Search for the cell housing the specified text and yield its [X, Y] center coordinate. 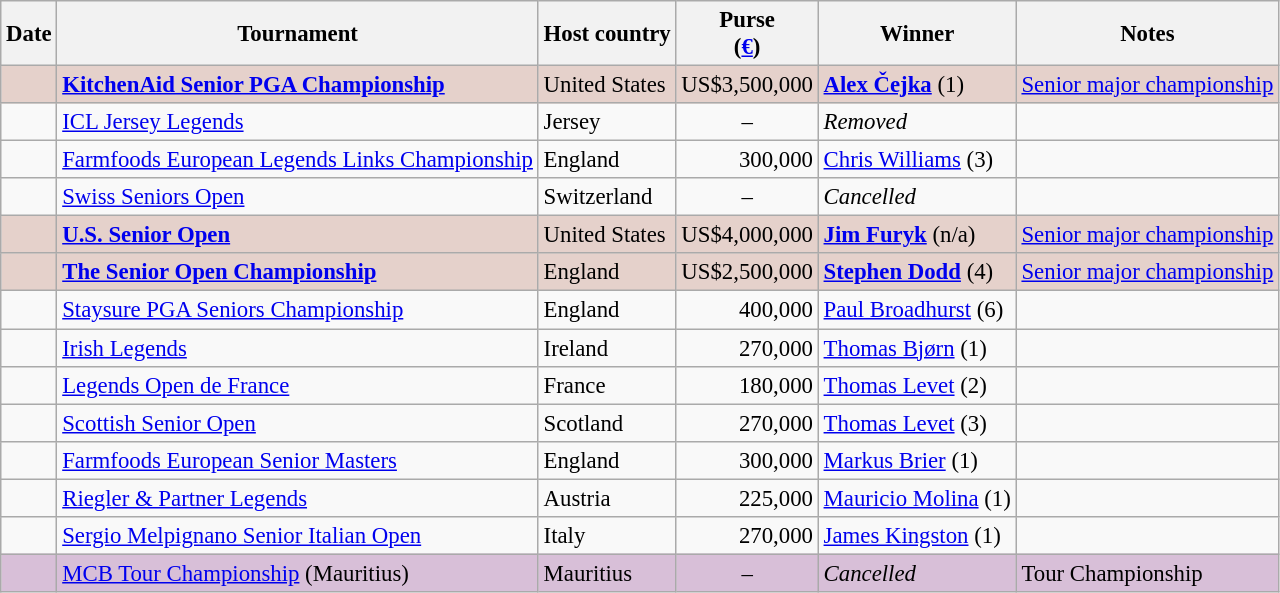
Thomas Levet (2) [917, 385]
Farmfoods European Legends Links Championship [298, 160]
Chris Williams (3) [917, 160]
Italy [607, 536]
180,000 [747, 385]
Purse(€) [747, 34]
Markus Brier (1) [917, 460]
Thomas Bjørn (1) [917, 348]
Swiss Seniors Open [298, 197]
Scottish Senior Open [298, 423]
US$4,000,000 [747, 235]
France [607, 385]
Farmfoods European Senior Masters [298, 460]
225,000 [747, 498]
Staysure PGA Seniors Championship [298, 310]
Riegler & Partner Legends [298, 498]
Scotland [607, 423]
Ireland [607, 348]
Paul Broadhurst (6) [917, 310]
Jim Furyk (n/a) [917, 235]
Jersey [607, 122]
Alex Čejka (1) [917, 85]
Austria [607, 498]
KitchenAid Senior PGA Championship [298, 85]
Host country [607, 34]
Sergio Melpignano Senior Italian Open [298, 536]
The Senior Open Championship [298, 273]
US$2,500,000 [747, 273]
U.S. Senior Open [298, 235]
Date [29, 34]
MCB Tour Championship (Mauritius) [298, 573]
US$3,500,000 [747, 85]
Removed [917, 122]
Mauricio Molina (1) [917, 498]
Tournament [298, 34]
Tour Championship [1147, 573]
Notes [1147, 34]
Winner [917, 34]
Legends Open de France [298, 385]
Thomas Levet (3) [917, 423]
ICL Jersey Legends [298, 122]
400,000 [747, 310]
Mauritius [607, 573]
Irish Legends [298, 348]
Switzerland [607, 197]
Stephen Dodd (4) [917, 273]
James Kingston (1) [917, 536]
